Provide the (X, Y) coordinate of the cell's center where the given text is located.  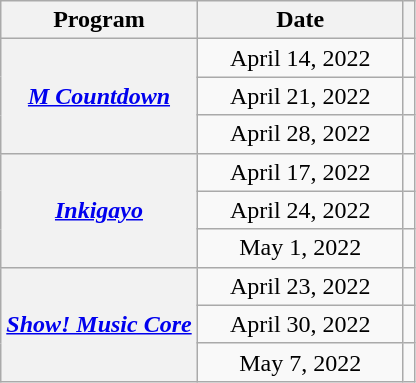
April 28, 2022 (300, 134)
April 14, 2022 (300, 58)
April 24, 2022 (300, 210)
Inkigayo (99, 210)
April 17, 2022 (300, 172)
Date (300, 20)
April 30, 2022 (300, 324)
Program (99, 20)
Show! Music Core (99, 324)
April 21, 2022 (300, 96)
May 7, 2022 (300, 362)
May 1, 2022 (300, 248)
April 23, 2022 (300, 286)
M Countdown (99, 96)
